Detect which cell encompasses the target text, then output its [x, y] center coordinate. 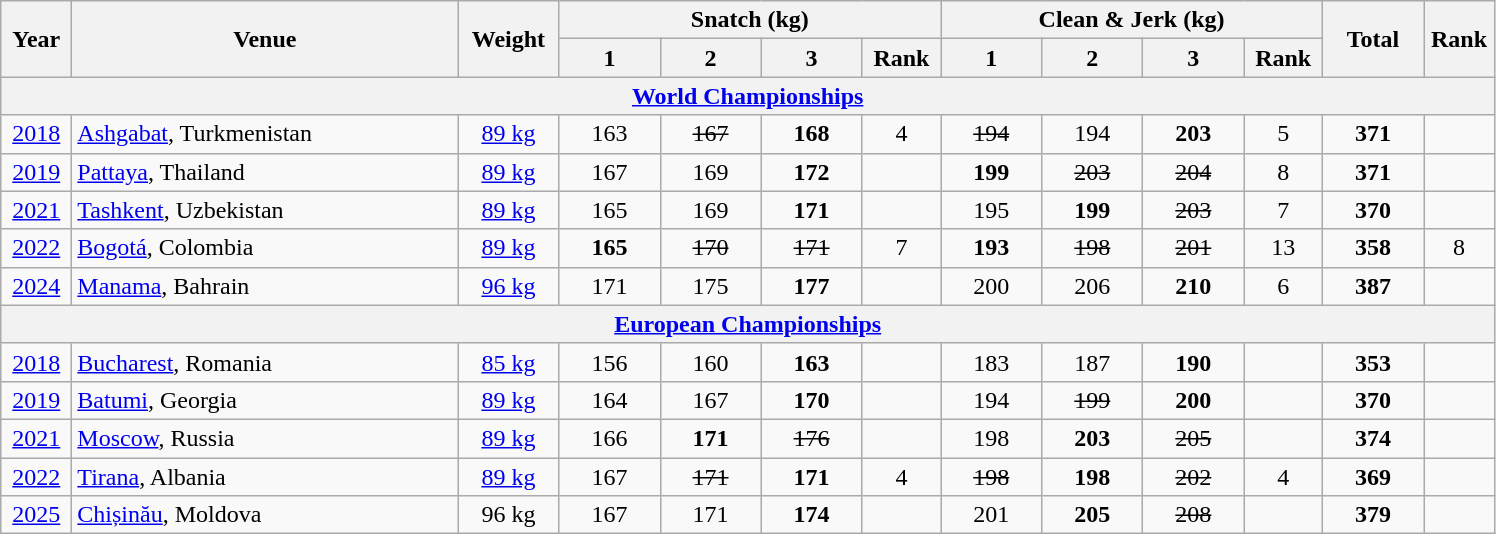
193 [992, 248]
176 [812, 438]
369 [1372, 477]
358 [1372, 248]
353 [1372, 362]
175 [710, 286]
Weight [508, 39]
Tashkent, Uzbekistan [265, 210]
204 [1194, 172]
Tirana, Albania [265, 477]
172 [812, 172]
195 [992, 210]
Total [1372, 39]
164 [610, 400]
160 [710, 362]
183 [992, 362]
177 [812, 286]
Clean & Jerk (kg) [1132, 20]
Ashgabat, Turkmenistan [265, 134]
379 [1372, 515]
2024 [36, 286]
European Championships [748, 324]
187 [1092, 362]
156 [610, 362]
Venue [265, 39]
6 [1284, 286]
174 [812, 515]
2025 [36, 515]
Manama, Bahrain [265, 286]
210 [1194, 286]
166 [610, 438]
208 [1194, 515]
World Championships [748, 96]
Moscow, Russia [265, 438]
85 kg [508, 362]
13 [1284, 248]
202 [1194, 477]
Bucharest, Romania [265, 362]
Chișinău, Moldova [265, 515]
168 [812, 134]
5 [1284, 134]
Year [36, 39]
Batumi, Georgia [265, 400]
Bogotá, Colombia [265, 248]
374 [1372, 438]
Snatch (kg) [750, 20]
206 [1092, 286]
190 [1194, 362]
387 [1372, 286]
Pattaya, Thailand [265, 172]
